Locate the cell with the specified text and output its (x, y) center coordinate. 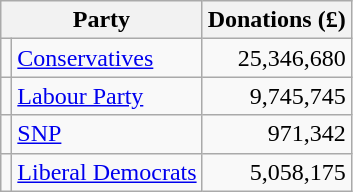
9,745,745 (276, 96)
Liberal Democrats (107, 172)
25,346,680 (276, 58)
Conservatives (107, 58)
5,058,175 (276, 172)
971,342 (276, 134)
Party (102, 20)
SNP (107, 134)
Donations (£) (276, 20)
Labour Party (107, 96)
